Scan for the cell matching the given text and deliver its [X, Y] coordinate at center. 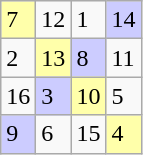
6 [54, 134]
16 [18, 96]
14 [124, 20]
7 [18, 20]
8 [88, 58]
5 [124, 96]
10 [88, 96]
15 [88, 134]
9 [18, 134]
3 [54, 96]
12 [54, 20]
11 [124, 58]
2 [18, 58]
1 [88, 20]
13 [54, 58]
4 [124, 134]
